Find where the given text appears and provide that cell's center as (x, y) coordinate. 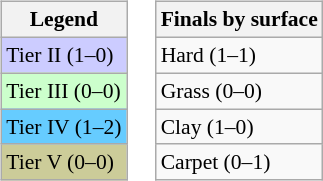
Tier V (0–0) (64, 162)
Tier IV (1–2) (64, 127)
Tier II (1–0) (64, 55)
Clay (1–0) (240, 127)
Carpet (0–1) (240, 162)
Hard (1–1) (240, 55)
Grass (0–0) (240, 91)
Tier III (0–0) (64, 91)
Legend (64, 20)
Finals by surface (240, 20)
